Search for the cell housing the specified text and yield its [x, y] center coordinate. 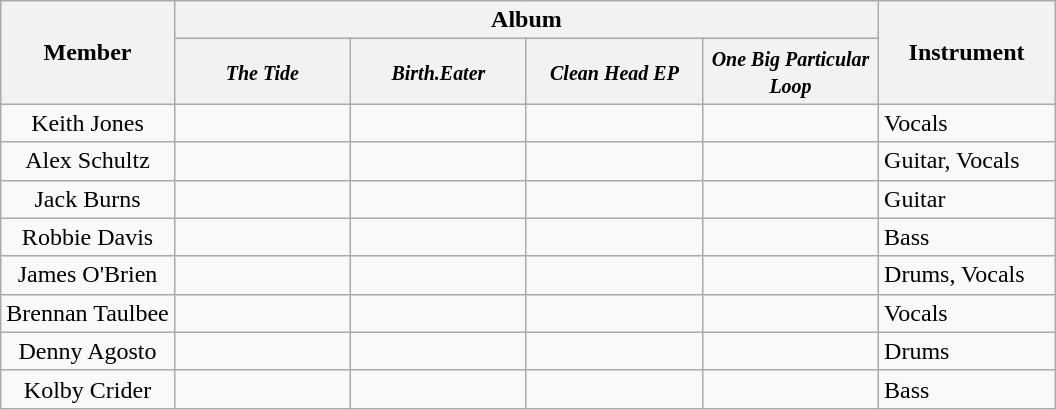
Guitar, Vocals [967, 161]
Jack Burns [88, 199]
Birth.Eater [438, 72]
Brennan Taulbee [88, 313]
Robbie Davis [88, 237]
Drums, Vocals [967, 275]
Kolby Crider [88, 389]
Drums [967, 351]
Alex Schultz [88, 161]
Album [526, 20]
One Big Particular Loop [790, 72]
Instrument [967, 52]
Clean Head EP [614, 72]
Denny Agosto [88, 351]
James O'Brien [88, 275]
Keith Jones [88, 123]
The Tide [262, 72]
Guitar [967, 199]
Member [88, 52]
